From the cell containing the given text, extract its center point as [X, Y] coordinate. 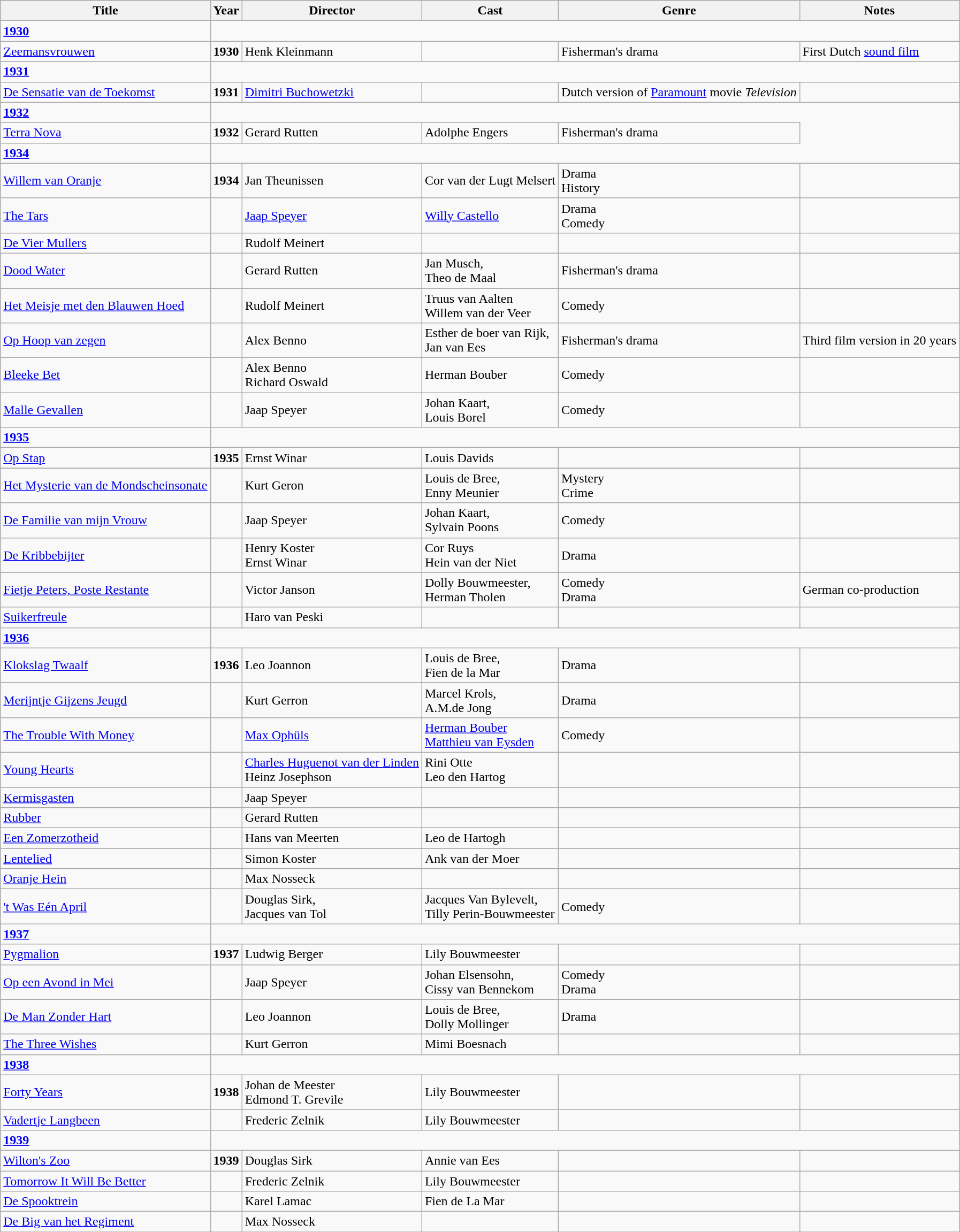
Zeemansvrouwen [105, 51]
Fien de La Mar [490, 1202]
De Vier Mullers [105, 243]
Notes [879, 11]
Johan Kaart,Louis Borel [490, 410]
Wilton's Zoo [105, 1160]
The Three Wishes [105, 1044]
First Dutch sound film [879, 51]
Lentelied [105, 859]
Louis Davids [490, 458]
Karel Lamac [332, 1202]
Herman Bouber [490, 376]
Louis de Bree,Enny Meunier [490, 486]
Ernst Winar [332, 458]
Alex BennoRichard Oswald [332, 376]
Henry KosterErnst Winar [332, 555]
Esther de boer van Rijk,Jan van Ees [490, 340]
Kermisgasten [105, 798]
Johan Elsensohn,Cissy van Bennekom [490, 982]
Kurt Geron [332, 486]
Ank van der Moer [490, 859]
Hans van Meerten [332, 838]
Malle Gevallen [105, 410]
Het Mysterie van de Mondscheinsonate [105, 486]
Haro van Peski [332, 617]
Rubber [105, 818]
Jan Musch,Theo de Maal [490, 271]
Third film version in 20 years [879, 340]
Dutch version of Paramount movie Television [679, 92]
Jan Theunissen [332, 181]
Terra Nova [105, 133]
Max Ophüls [332, 735]
MysteryCrime [679, 486]
Fietje Peters, Poste Restante [105, 590]
Johan Kaart,Sylvain Poons [490, 520]
DramaHistory [679, 181]
The Tars [105, 215]
Op een Avond in Mei [105, 982]
Willy Castello [490, 215]
Mimi Boesnach [490, 1044]
Victor Janson [332, 590]
Johan de MeesterEdmond T. Grevile [332, 1092]
Simon Koster [332, 859]
Young Hearts [105, 769]
Leo de Hartogh [490, 838]
Suikerfreule [105, 617]
De Kribbebijter [105, 555]
Klokslag Twaalf [105, 665]
Oranje Hein [105, 879]
De Familie van mijn Vrouw [105, 520]
Jacques Van Bylevelt,Tilly Perin-Bouwmeester [490, 906]
Bleeke Bet [105, 376]
Forty Years [105, 1092]
Dimitri Buchowetzki [332, 92]
Willem van Oranje [105, 181]
Merijntje Gijzens Jeugd [105, 700]
Vadertje Langbeen [105, 1120]
Pygmalion [105, 954]
Rini OtteLeo den Hartog [490, 769]
DramaComedy [679, 215]
Cor van der Lugt Melsert [490, 181]
Alex Benno [332, 340]
Title [105, 11]
Dood Water [105, 271]
Een Zomerzotheid [105, 838]
Louis de Bree,Dolly Mollinger [490, 1016]
German co-production [879, 590]
Douglas Sirk [332, 1160]
Adolphe Engers [490, 133]
Douglas Sirk,Jacques van Tol [332, 906]
Henk Kleinmann [332, 51]
Annie van Ees [490, 1160]
De Big van het Regiment [105, 1222]
Louis de Bree,Fien de la Mar [490, 665]
Dolly Bouwmeester,Herman Tholen [490, 590]
Director [332, 11]
Herman BouberMatthieu van Eysden [490, 735]
Cor RuysHein van der Niet [490, 555]
Genre [679, 11]
De Man Zonder Hart [105, 1016]
Cast [490, 11]
Tomorrow It Will Be Better [105, 1181]
Op Stap [105, 458]
The Trouble With Money [105, 735]
Het Meisje met den Blauwen Hoed [105, 305]
't Was Eén April [105, 906]
Truus van AaltenWillem van der Veer [490, 305]
Marcel Krols,A.M.de Jong [490, 700]
De Sensatie van de Toekomst [105, 92]
Year [226, 11]
Charles Huguenot van der LindenHeinz Josephson [332, 769]
Ludwig Berger [332, 954]
Op Hoop van zegen [105, 340]
De Spooktrein [105, 1202]
